Detect which cell encompasses the target text, then output its (X, Y) center coordinate. 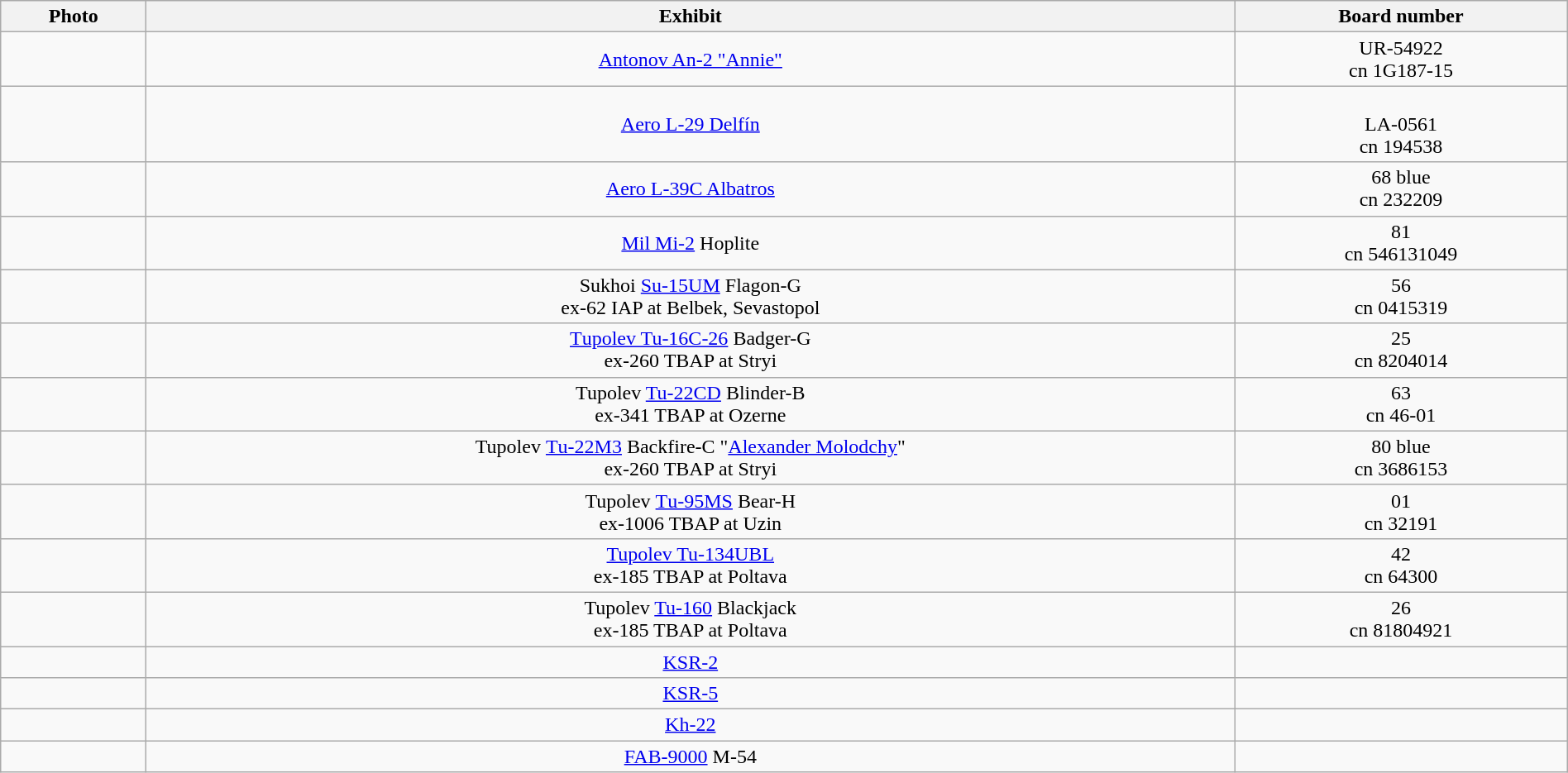
26cn 81804921 (1401, 618)
FAB-9000 М-54 (691, 756)
42cn 64300 (1401, 565)
01cn 32191 (1401, 511)
Tupolev Тu-22М3 Backfire-C "Alexander Molodchy"ex-260 TBAP at Stryi (691, 458)
Antonov An-2 "Annie" (691, 60)
81cn 546131049 (1401, 243)
KSR-2 (691, 662)
80 bluecn 3686153 (1401, 458)
Sukhoi Su-15UM Flagon-Gex-62 IAP at Belbek, Sevastopol (691, 296)
Exhibit (691, 17)
UR-54922cn 1G187-15 (1401, 60)
56cn 0415319 (1401, 296)
Tupolev Тu-95МS Bear-Hex-1006 TBAP at Uzin (691, 511)
Board number (1401, 17)
Aero L-29 Delfín (691, 124)
68 bluecn 232209 (1401, 188)
Mil Mi-2 Hoplite (691, 243)
Tupolev Tu-160 Blackjackex-185 TBAP at Poltava (691, 618)
Photo (74, 17)
25cn 8204014 (1401, 351)
Тupolev Tu-16C-26 Badger-Gex-260 TBAP at Stryi (691, 351)
LA-0561cn 194538 (1401, 124)
KSR-5 (691, 694)
Kh-22 (691, 725)
Tupolev Tu-22CD Blinder-Bex-341 TBAP at Ozerne (691, 403)
63cn 46-01 (1401, 403)
Aero L-39C Albatros (691, 188)
Tupolev Tu-134UBLex-185 TBAP at Poltava (691, 565)
